Detect which cell encompasses the target text, then output its (x, y) center coordinate. 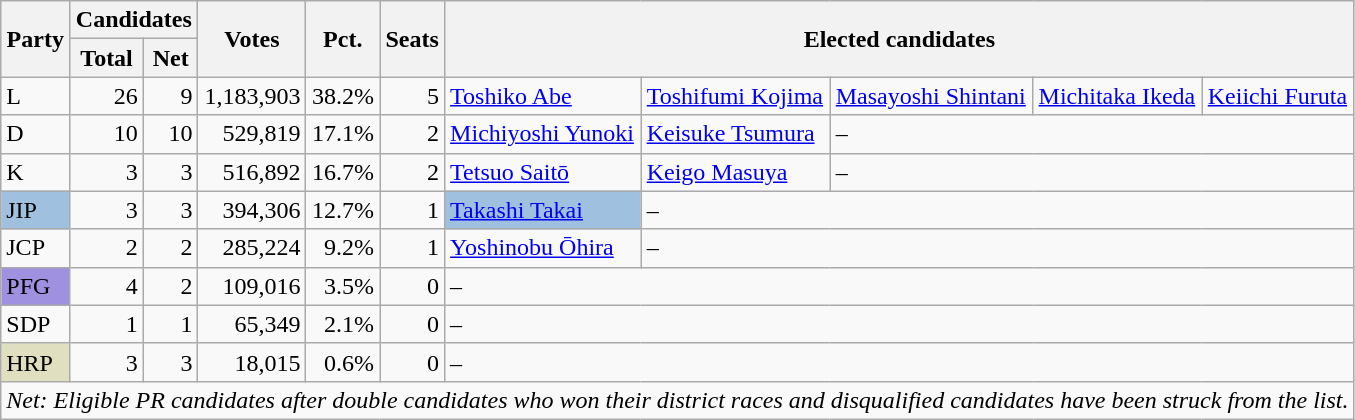
65,349 (252, 324)
Net: Eligible PR candidates after double candidates who won their district races and disqualified candidates have been struck from the list. (678, 400)
Total (107, 58)
0.6% (343, 362)
Keiichi Furuta (1278, 96)
Keigo Masuya (736, 172)
Masayoshi Shintani (932, 96)
26 (107, 96)
17.1% (343, 134)
Michiyoshi Yunoki (544, 134)
9 (170, 96)
3.5% (343, 286)
394,306 (252, 210)
18,015 (252, 362)
2.1% (343, 324)
Toshiko Abe (544, 96)
Michitaka Ikeda (1118, 96)
Takashi Takai (544, 210)
JCP (36, 248)
12.7% (343, 210)
Candidates (134, 20)
285,224 (252, 248)
SDP (36, 324)
5 (412, 96)
16.7% (343, 172)
Elected candidates (900, 39)
K (36, 172)
4 (107, 286)
Pct. (343, 39)
Keisuke Tsumura (736, 134)
Seats (412, 39)
Yoshinobu Ōhira (544, 248)
JIP (36, 210)
Net (170, 58)
HRP (36, 362)
529,819 (252, 134)
1,183,903 (252, 96)
9.2% (343, 248)
Tetsuo Saitō (544, 172)
109,016 (252, 286)
PFG (36, 286)
Toshifumi Kojima (736, 96)
L (36, 96)
Party (36, 39)
Votes (252, 39)
D (36, 134)
516,892 (252, 172)
38.2% (343, 96)
